Locate the cell with the specified text and output its [X, Y] center coordinate. 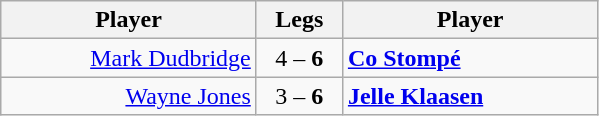
4 – 6 [299, 58]
3 – 6 [299, 96]
Legs [299, 20]
Mark Dudbridge [129, 58]
Wayne Jones [129, 96]
Co Stompé [470, 58]
Jelle Klaasen [470, 96]
